Output the [X, Y] coordinate of the center of the cell containing the given text.  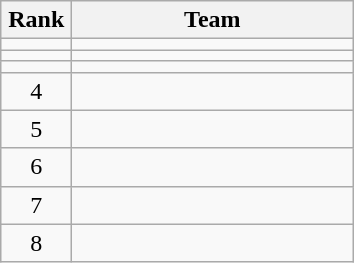
4 [36, 91]
8 [36, 243]
Rank [36, 20]
5 [36, 129]
6 [36, 167]
Team [212, 20]
7 [36, 205]
